Extract the (X, Y) coordinate from the center of the cell holding the provided text.  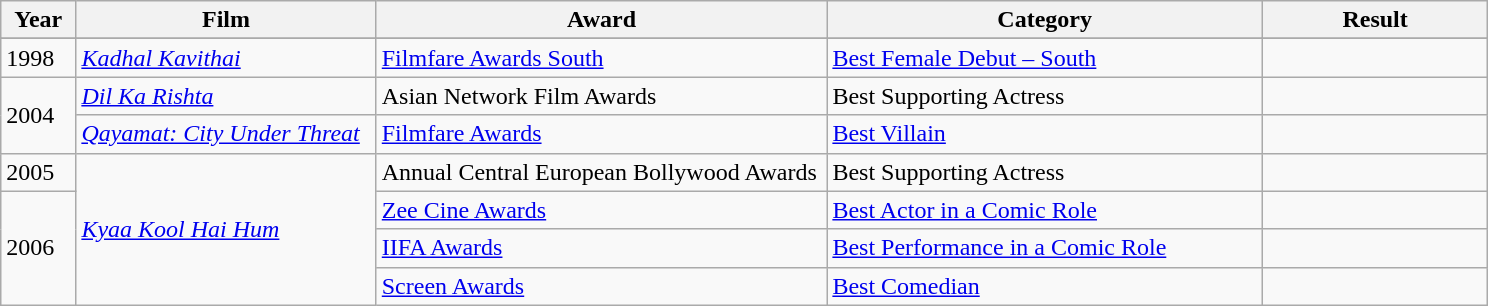
Qayamat: City Under Threat (226, 134)
Year (38, 20)
1998 (38, 58)
Asian Network Film Awards (602, 96)
2006 (38, 248)
Kadhal Kavithai (226, 58)
Best Comedian (1045, 286)
Screen Awards (602, 286)
Best Female Debut – South (1045, 58)
Result (1374, 20)
IIFA Awards (602, 248)
Award (602, 20)
Film (226, 20)
Dil Ka Rishta (226, 96)
Best Villain (1045, 134)
Annual Central European Bollywood Awards (602, 172)
2005 (38, 172)
2004 (38, 115)
Filmfare Awards South (602, 58)
Zee Cine Awards (602, 210)
Kyaa Kool Hai Hum (226, 229)
Best Actor in a Comic Role (1045, 210)
Best Performance in a Comic Role (1045, 248)
Category (1045, 20)
Filmfare Awards (602, 134)
